Search for the cell housing the specified text and yield its [x, y] center coordinate. 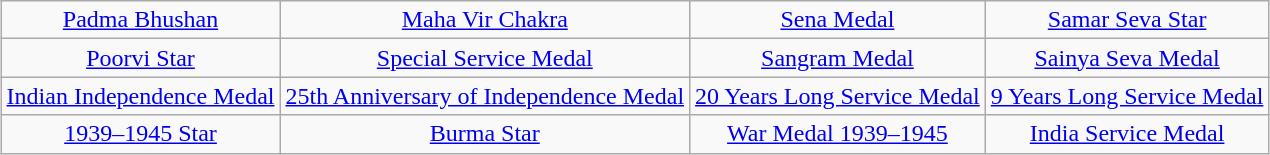
Burma Star [485, 134]
War Medal 1939–1945 [838, 134]
Poorvi Star [140, 58]
Padma Bhushan [140, 20]
Maha Vir Chakra [485, 20]
Special Service Medal [485, 58]
20 Years Long Service Medal [838, 96]
India Service Medal [1127, 134]
Sena Medal [838, 20]
Sainya Seva Medal [1127, 58]
Sangram Medal [838, 58]
9 Years Long Service Medal [1127, 96]
25th Anniversary of Independence Medal [485, 96]
Indian Independence Medal [140, 96]
1939–1945 Star [140, 134]
Samar Seva Star [1127, 20]
